Locate the cell with the specified text and output its [x, y] center coordinate. 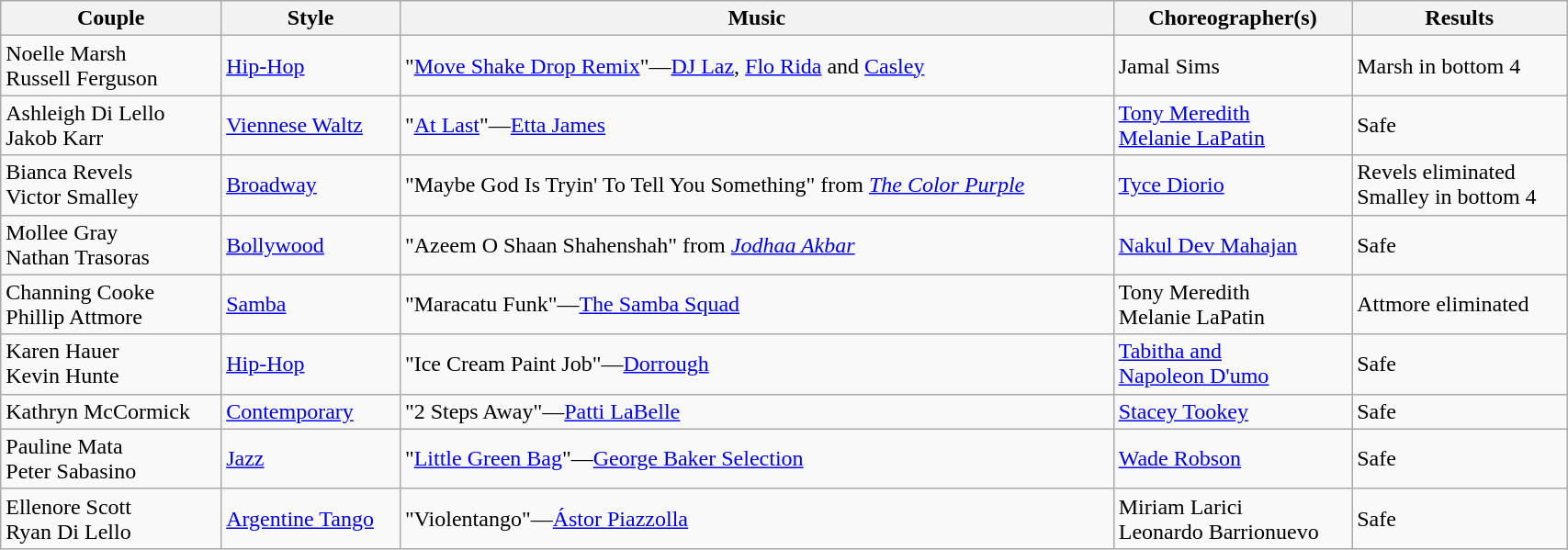
"Azeem O Shaan Shahenshah" from Jodhaa Akbar [757, 244]
Wade Robson [1233, 459]
Tabitha andNapoleon D'umo [1233, 364]
Argentine Tango [310, 518]
Jamal Sims [1233, 66]
Channing CookePhillip Attmore [111, 305]
Viennese Waltz [310, 125]
Ashleigh Di LelloJakob Karr [111, 125]
Broadway [310, 185]
"Move Shake Drop Remix"—DJ Laz, Flo Rida and Casley [757, 66]
Pauline MataPeter Sabasino [111, 459]
"Little Green Bag"—George Baker Selection [757, 459]
Karen HauerKevin Hunte [111, 364]
Tyce Diorio [1233, 185]
"Maracatu Funk"—The Samba Squad [757, 305]
Bianca RevelsVictor Smalley [111, 185]
"2 Steps Away"—Patti LaBelle [757, 411]
Nakul Dev Mahajan [1233, 244]
"Maybe God Is Tryin' To Tell You Something" from The Color Purple [757, 185]
Contemporary [310, 411]
Stacey Tookey [1233, 411]
Jazz [310, 459]
"At Last"—Etta James [757, 125]
Style [310, 18]
Couple [111, 18]
"Violentango"—Ástor Piazzolla [757, 518]
Samba [310, 305]
Kathryn McCormick [111, 411]
Noelle MarshRussell Ferguson [111, 66]
Mollee GrayNathan Trasoras [111, 244]
Music [757, 18]
Attmore eliminated [1460, 305]
Marsh in bottom 4 [1460, 66]
Ellenore ScottRyan Di Lello [111, 518]
Bollywood [310, 244]
Miriam LariciLeonardo Barrionuevo [1233, 518]
"Ice Cream Paint Job"—Dorrough [757, 364]
Revels eliminatedSmalley in bottom 4 [1460, 185]
Choreographer(s) [1233, 18]
Results [1460, 18]
